Output the [X, Y] coordinate of the center of the cell containing the given text.  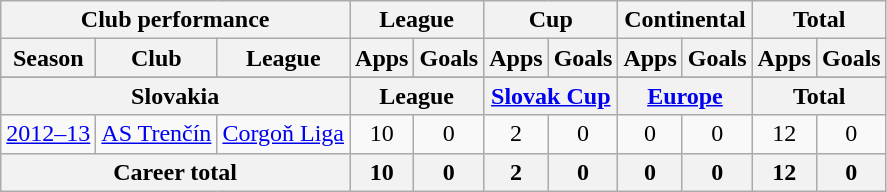
Slovak Cup [551, 96]
AS Trenčín [156, 134]
Continental [685, 20]
Career total [176, 172]
Europe [685, 96]
Club [156, 58]
Cup [551, 20]
Season [48, 58]
Slovakia [176, 96]
Club performance [176, 20]
2012–13 [48, 134]
Corgoň Liga [284, 134]
